Find where the given text appears and provide that cell's center as (x, y) coordinate. 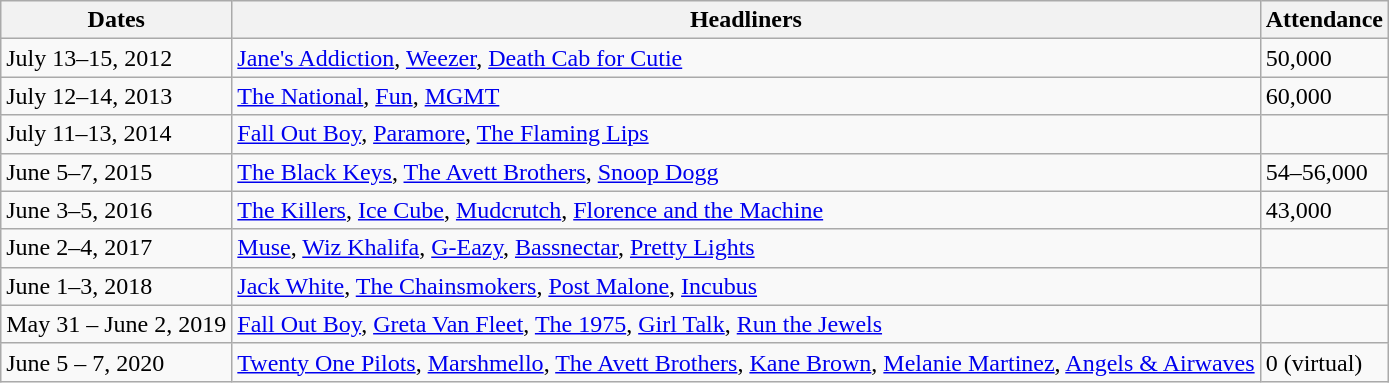
The Black Keys, The Avett Brothers, Snoop Dogg (746, 172)
Fall Out Boy, Paramore, The Flaming Lips (746, 134)
June 2–4, 2017 (116, 248)
The National, Fun, MGMT (746, 96)
Jack White, The Chainsmokers, Post Malone, Incubus (746, 286)
Muse, Wiz Khalifa, G-Eazy, Bassnectar, Pretty Lights (746, 248)
43,000 (1324, 210)
June 1–3, 2018 (116, 286)
Headliners (746, 20)
Twenty One Pilots, Marshmello, The Avett Brothers, Kane Brown, Melanie Martinez, Angels & Airwaves (746, 362)
July 13–15, 2012 (116, 58)
June 5 – 7, 2020 (116, 362)
June 5–7, 2015 (116, 172)
May 31 – June 2, 2019 (116, 324)
54–56,000 (1324, 172)
July 12–14, 2013 (116, 96)
July 11–13, 2014 (116, 134)
June 3–5, 2016 (116, 210)
Dates (116, 20)
50,000 (1324, 58)
0 (virtual) (1324, 362)
Attendance (1324, 20)
The Killers, Ice Cube, Mudcrutch, Florence and the Machine (746, 210)
Fall Out Boy, Greta Van Fleet, The 1975, Girl Talk, Run the Jewels (746, 324)
Jane's Addiction, Weezer, Death Cab for Cutie (746, 58)
60,000 (1324, 96)
